Determine the (X, Y) coordinate at the center of the cell enclosing the given text.  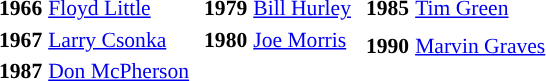
Larry Csonka (119, 40)
1980 (226, 40)
Joe Morris (302, 40)
1990 (387, 46)
